Capture the cell that displays the provided text and extract its [x, y] central coordinate. 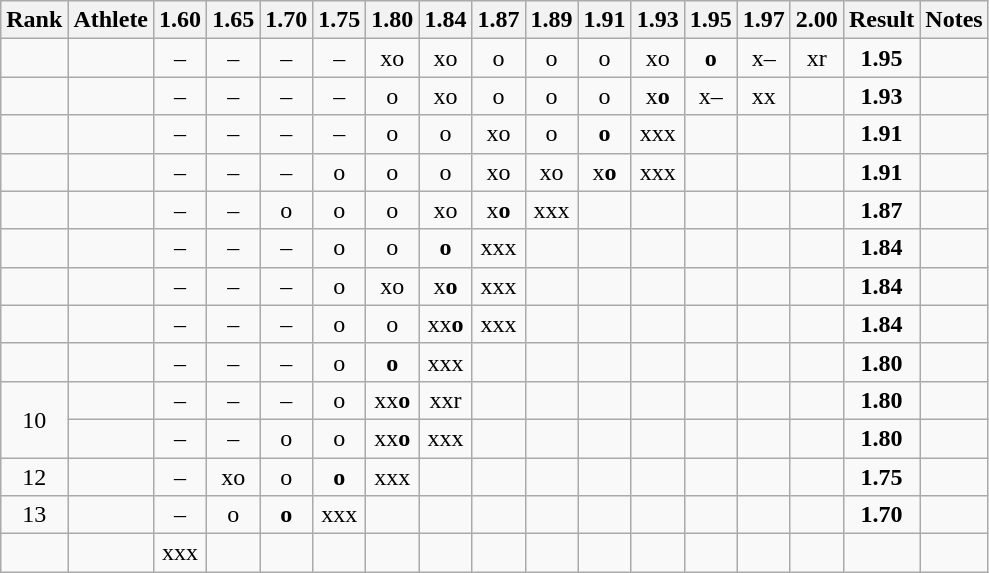
xxr [446, 400]
Athlete [111, 20]
12 [34, 477]
1.97 [764, 20]
Rank [34, 20]
Result [881, 20]
13 [34, 515]
10 [34, 419]
xx [764, 96]
xr [816, 58]
1.60 [180, 20]
1.65 [234, 20]
2.00 [816, 20]
Notes [954, 20]
1.89 [552, 20]
